Detect which cell encompasses the target text, then output its (x, y) center coordinate. 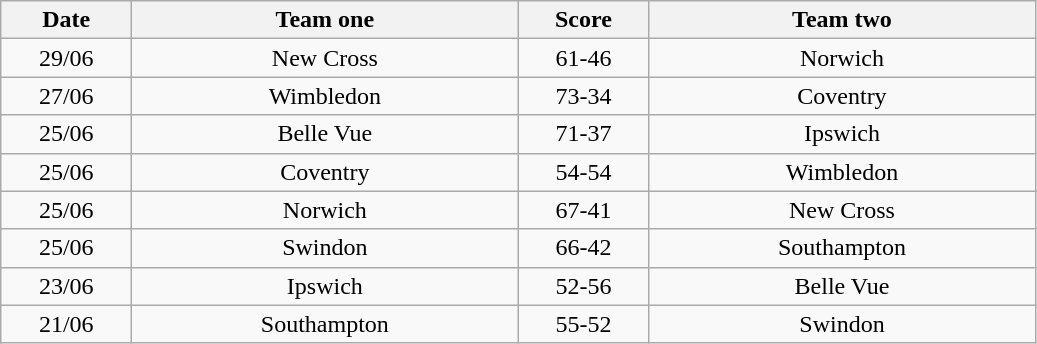
55-52 (584, 324)
Team two (842, 20)
21/06 (66, 324)
52-56 (584, 286)
71-37 (584, 134)
54-54 (584, 172)
73-34 (584, 96)
Score (584, 20)
67-41 (584, 210)
Team one (325, 20)
23/06 (66, 286)
66-42 (584, 248)
27/06 (66, 96)
61-46 (584, 58)
Date (66, 20)
29/06 (66, 58)
